Output the (X, Y) coordinate of the center of the cell containing the given text.  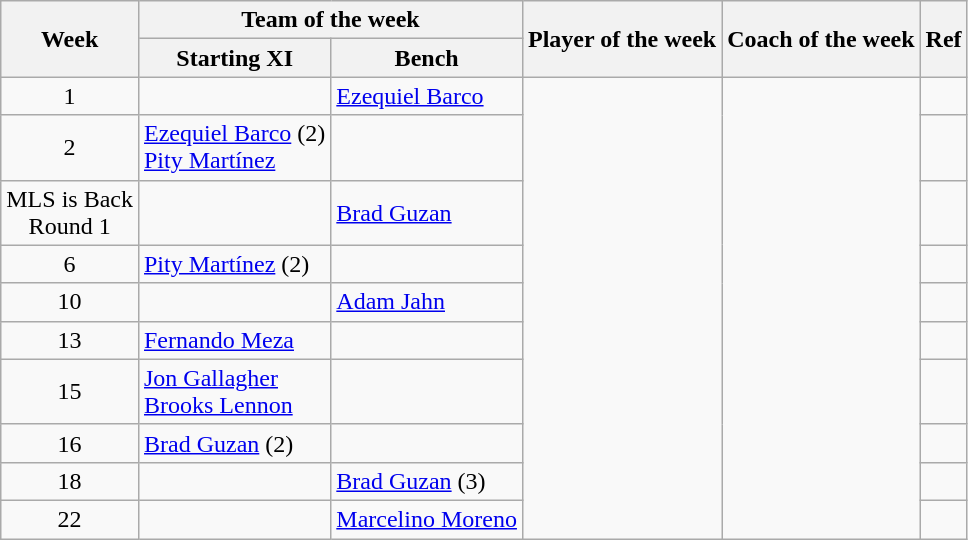
Brad Guzan (427, 212)
Ref (944, 39)
16 (70, 443)
Starting XI (234, 58)
Player of the week (622, 39)
10 (70, 302)
Team of the week (330, 20)
1 (70, 96)
15 (70, 392)
22 (70, 519)
Week (70, 39)
Pity Martínez (2) (234, 264)
Coach of the week (821, 39)
MLS is BackRound 1 (70, 212)
Ezequiel Barco (2) Pity Martínez (234, 148)
Brad Guzan (3) (427, 481)
2 (70, 148)
6 (70, 264)
Adam Jahn (427, 302)
Fernando Meza (234, 340)
13 (70, 340)
Jon Gallagher Brooks Lennon (234, 392)
18 (70, 481)
Brad Guzan (2) (234, 443)
Bench (427, 58)
Ezequiel Barco (427, 96)
Marcelino Moreno (427, 519)
